Return the (x, y) coordinate for the center point of the cell that contains the specified text.  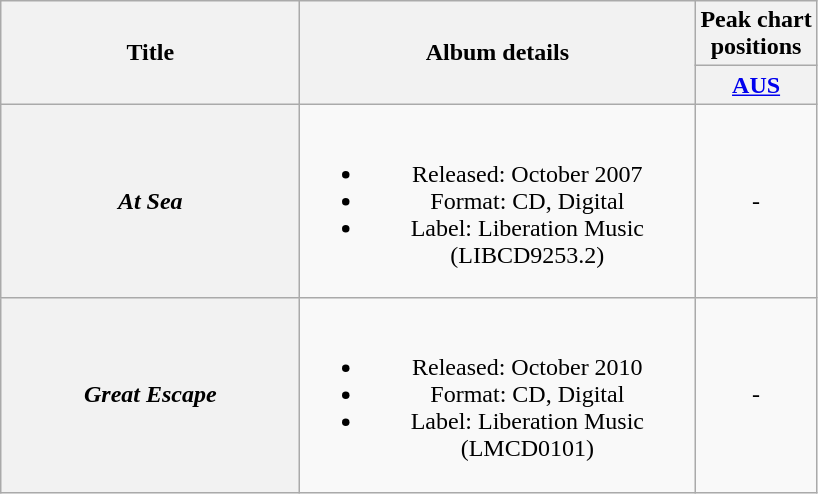
Great Escape (150, 395)
AUS (756, 85)
Title (150, 52)
Released: October 2010Format: CD, DigitalLabel: Liberation Music (LMCD0101) (498, 395)
Released: October 2007Format: CD, DigitalLabel: Liberation Music (LIBCD9253.2) (498, 201)
Album details (498, 52)
At Sea (150, 201)
Peak chartpositions (756, 34)
